For the text-containing cell, return its midpoint in (x, y) coordinate format. 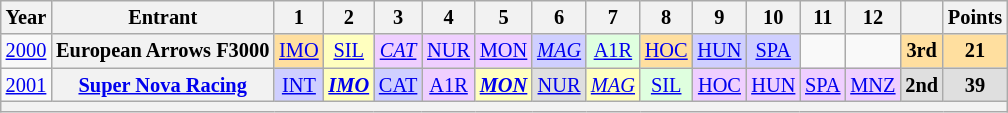
39 (975, 85)
5 (504, 17)
3rd (922, 51)
3 (398, 17)
6 (559, 17)
MNZ (872, 85)
4 (448, 17)
INT (298, 85)
2001 (26, 85)
7 (613, 17)
Super Nova Racing (162, 85)
9 (720, 17)
2000 (26, 51)
12 (872, 17)
Points (975, 17)
Entrant (162, 17)
1 (298, 17)
2 (349, 17)
10 (773, 17)
8 (666, 17)
11 (822, 17)
Year (26, 17)
European Arrows F3000 (162, 51)
2nd (922, 85)
21 (975, 51)
